Scan for the cell matching the given text and deliver its [X, Y] coordinate at center. 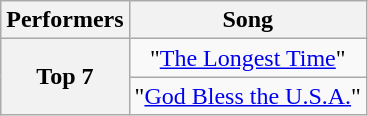
Performers [65, 20]
"The Longest Time" [248, 58]
Song [248, 20]
"God Bless the U.S.A." [248, 96]
Top 7 [65, 77]
